Find where the given text appears and provide that cell's center as [x, y] coordinate. 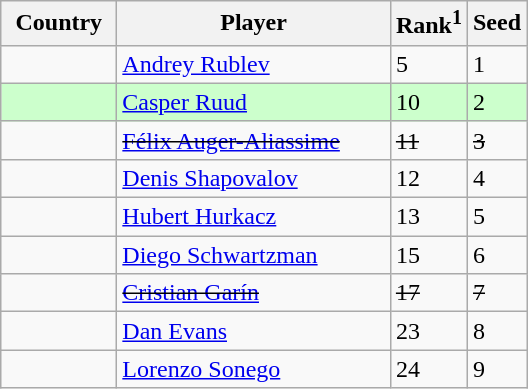
Hubert Hurkacz [254, 217]
6 [496, 255]
12 [428, 178]
Denis Shapovalov [254, 178]
3 [496, 140]
10 [428, 102]
1 [496, 64]
13 [428, 217]
Casper Ruud [254, 102]
Lorenzo Sonego [254, 369]
Dan Evans [254, 331]
8 [496, 331]
17 [428, 293]
Seed [496, 24]
4 [496, 178]
Andrey Rublev [254, 64]
11 [428, 140]
Cristian Garín [254, 293]
23 [428, 331]
Player [254, 24]
9 [496, 369]
Rank1 [428, 24]
24 [428, 369]
Diego Schwartzman [254, 255]
15 [428, 255]
2 [496, 102]
Country [59, 24]
7 [496, 293]
Félix Auger-Aliassime [254, 140]
